Locate the cell with the specified text and output its [x, y] center coordinate. 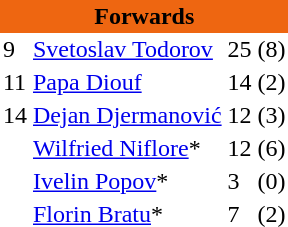
25 [240, 50]
Dejan Djermanović [128, 116]
9 [15, 50]
Wilfried Niflore* [128, 148]
Ivelin Popov* [128, 182]
Svetoslav Todorov [128, 50]
11 [15, 82]
Papa Diouf [128, 82]
3 [240, 182]
